Determine the [x, y] coordinate at the center of the cell enclosing the given text.  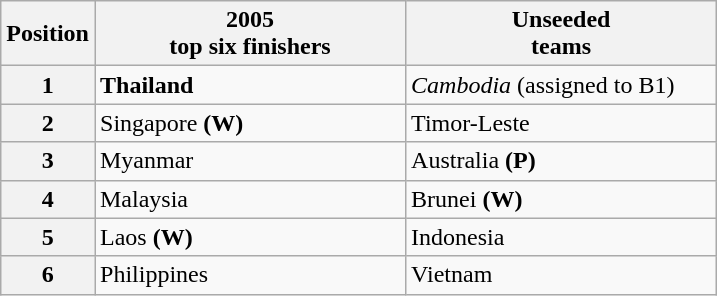
3 [48, 161]
Brunei (W) [562, 199]
4 [48, 199]
Vietnam [562, 275]
Position [48, 34]
Timor-Leste [562, 123]
1 [48, 85]
Cambodia (assigned to B1) [562, 85]
Thailand [250, 85]
Unseeded teams [562, 34]
Myanmar [250, 161]
2005 top six finishers [250, 34]
5 [48, 237]
6 [48, 275]
Australia (P) [562, 161]
Philippines [250, 275]
Laos (W) [250, 237]
Indonesia [562, 237]
2 [48, 123]
Malaysia [250, 199]
Singapore (W) [250, 123]
